Identify which cell holds the provided text, then report its (X, Y) central coordinate. 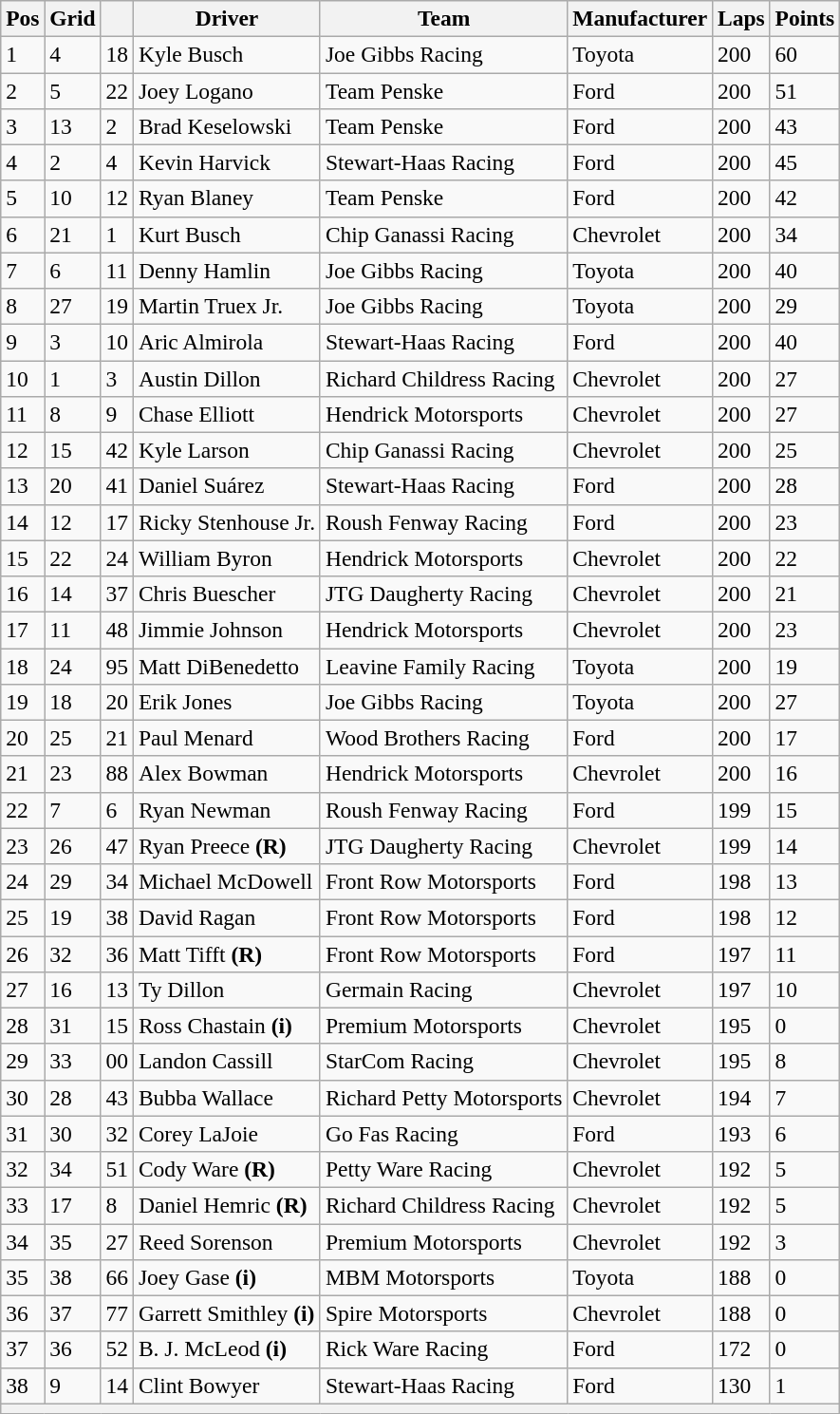
00 (117, 1062)
Leavine Family Racing (443, 666)
William Byron (226, 558)
47 (117, 846)
52 (117, 1349)
Daniel Suárez (226, 486)
Bubba Wallace (226, 1098)
Paul Menard (226, 738)
Grid (72, 18)
Kurt Busch (226, 235)
Ryan Blaney (226, 198)
Laps (742, 18)
Brad Keselowski (226, 126)
60 (805, 54)
Germain Racing (443, 990)
194 (742, 1098)
Richard Petty Motorsports (443, 1098)
Jimmie Johnson (226, 630)
B. J. McLeod (i) (226, 1349)
Michael McDowell (226, 881)
David Ragan (226, 917)
Joey Logano (226, 90)
Austin Dillon (226, 378)
Aric Almirola (226, 342)
Chris Buescher (226, 594)
Ryan Newman (226, 810)
Erik Jones (226, 702)
Team (443, 18)
95 (117, 666)
45 (805, 162)
Corey LaJoie (226, 1134)
Ricky Stenhouse Jr. (226, 522)
Kevin Harvick (226, 162)
MBM Motorsports (443, 1277)
172 (742, 1349)
Ryan Preece (R) (226, 846)
Cody Ware (R) (226, 1169)
Joey Gase (i) (226, 1277)
Points (805, 18)
Landon Cassill (226, 1062)
Matt DiBenedetto (226, 666)
Reed Sorenson (226, 1241)
StarCom Racing (443, 1062)
Kyle Busch (226, 54)
Driver (226, 18)
Spire Motorsports (443, 1313)
48 (117, 630)
Pos (23, 18)
Daniel Hemric (R) (226, 1205)
88 (117, 774)
Go Fas Racing (443, 1134)
Denny Hamlin (226, 271)
Alex Bowman (226, 774)
41 (117, 486)
Manufacturer (640, 18)
Rick Ware Racing (443, 1349)
Ross Chastain (i) (226, 1026)
193 (742, 1134)
Kyle Larson (226, 450)
130 (742, 1386)
Ty Dillon (226, 990)
Clint Bowyer (226, 1386)
Chase Elliott (226, 414)
Petty Ware Racing (443, 1169)
Martin Truex Jr. (226, 306)
Garrett Smithley (i) (226, 1313)
Matt Tifft (R) (226, 953)
Wood Brothers Racing (443, 738)
66 (117, 1277)
77 (117, 1313)
